Search for the cell housing the specified text and yield its [X, Y] center coordinate. 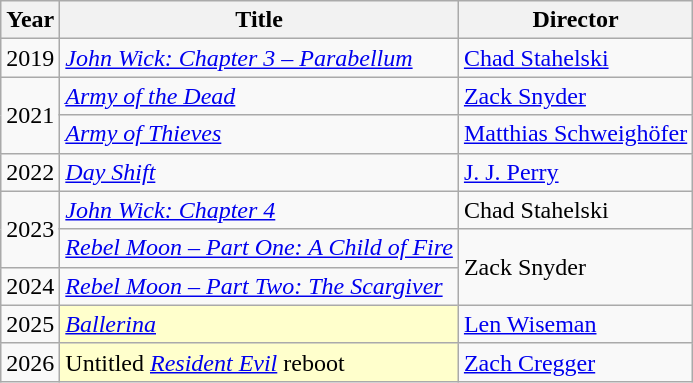
2023 [30, 229]
Ballerina [260, 324]
2022 [30, 172]
2024 [30, 286]
Year [30, 20]
Army of Thieves [260, 134]
2026 [30, 362]
J. J. Perry [575, 172]
John Wick: Chapter 3 – Parabellum [260, 58]
Zach Cregger [575, 362]
2025 [30, 324]
Rebel Moon – Part One: A Child of Fire [260, 248]
Director [575, 20]
2019 [30, 58]
Title [260, 20]
Rebel Moon – Part Two: The Scargiver [260, 286]
Matthias Schweighöfer [575, 134]
Len Wiseman [575, 324]
Day Shift [260, 172]
John Wick: Chapter 4 [260, 210]
2021 [30, 115]
Untitled Resident Evil reboot [260, 362]
Army of the Dead [260, 96]
